Detect which cell encompasses the target text, then output its (X, Y) center coordinate. 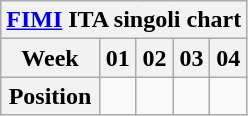
04 (228, 58)
FIMI ITA singoli chart (124, 20)
Week (50, 58)
Position (50, 96)
01 (118, 58)
03 (192, 58)
02 (154, 58)
